Provide the (x, y) coordinate of the cell's center where the given text is located.  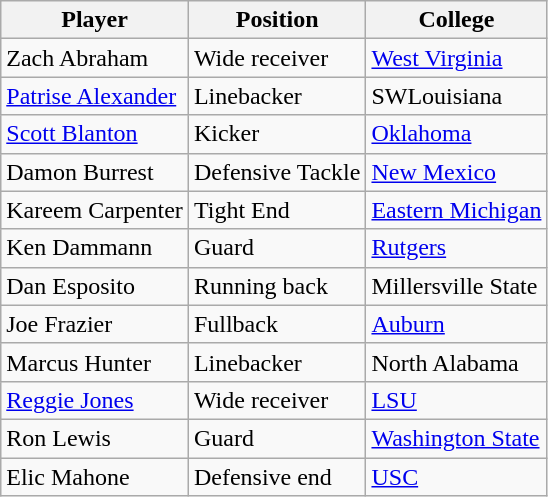
Patrise Alexander (95, 96)
Joe Frazier (95, 324)
Defensive end (277, 477)
Damon Burrest (95, 172)
College (456, 20)
Player (95, 20)
Scott Blanton (95, 134)
Kicker (277, 134)
Defensive Tackle (277, 172)
Washington State (456, 438)
West Virginia (456, 58)
Marcus Hunter (95, 362)
Auburn (456, 324)
Ken Dammann (95, 248)
Eastern Michigan (456, 210)
Rutgers (456, 248)
Ron Lewis (95, 438)
Fullback (277, 324)
USC (456, 477)
LSU (456, 400)
Millersville State (456, 286)
Zach Abraham (95, 58)
Oklahoma (456, 134)
SWLouisiana (456, 96)
Elic Mahone (95, 477)
Running back (277, 286)
Tight End (277, 210)
North Alabama (456, 362)
Dan Esposito (95, 286)
Reggie Jones (95, 400)
Position (277, 20)
Kareem Carpenter (95, 210)
New Mexico (456, 172)
